Return (X, Y) of the center of cell containing provided text 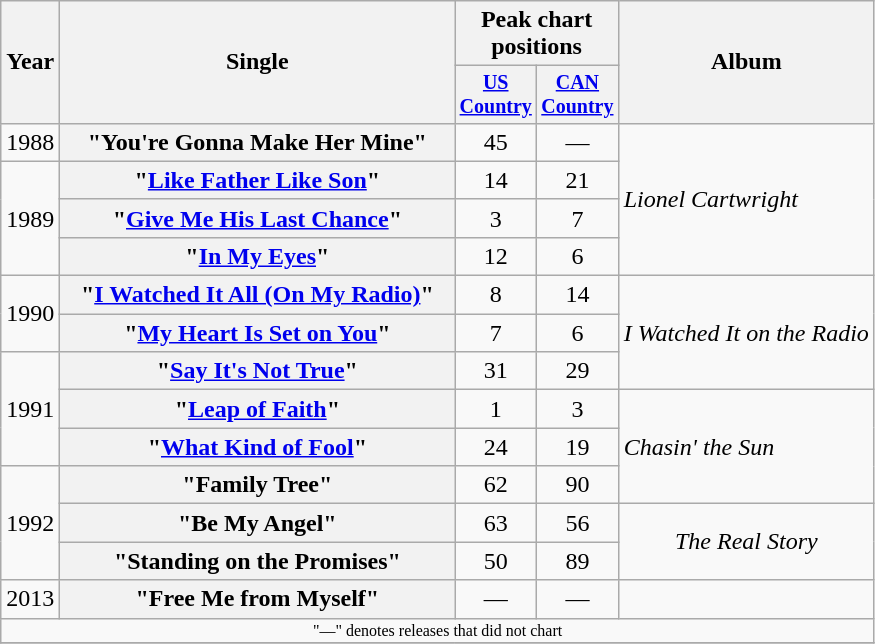
Year (30, 62)
24 (496, 447)
CAN Country (578, 94)
12 (496, 256)
"Standing on the Promises" (258, 561)
1990 (30, 314)
2013 (30, 599)
62 (496, 485)
89 (578, 561)
"Give Me His Last Chance" (258, 218)
8 (496, 295)
"I Watched It All (On My Radio)" (258, 295)
I Watched It on the Radio (746, 333)
1992 (30, 523)
Lionel Cartwright (746, 199)
"—" denotes releases that did not chart (438, 630)
"Free Me from Myself" (258, 599)
19 (578, 447)
"Say It's Not True" (258, 371)
US Country (496, 94)
Peak chartpositions (536, 34)
Chasin' the Sun (746, 447)
1991 (30, 409)
50 (496, 561)
Single (258, 62)
Album (746, 62)
"You're Gonna Make Her Mine" (258, 142)
"Be My Angel" (258, 523)
"Like Father Like Son" (258, 180)
1989 (30, 218)
"Family Tree" (258, 485)
31 (496, 371)
1988 (30, 142)
The Real Story (746, 542)
63 (496, 523)
29 (578, 371)
"Leap of Faith" (258, 409)
56 (578, 523)
"My Heart Is Set on You" (258, 333)
90 (578, 485)
"In My Eyes" (258, 256)
"What Kind of Fool" (258, 447)
45 (496, 142)
1 (496, 409)
21 (578, 180)
